For the text-containing cell, return its midpoint in (X, Y) coordinate format. 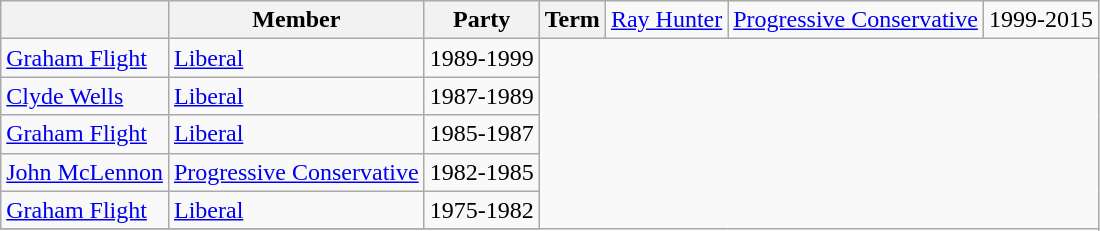
1982-1985 (482, 172)
1999-2015 (1040, 20)
Party (482, 20)
Member (296, 20)
Term (572, 20)
1987-1989 (482, 96)
Clyde Wells (85, 96)
1989-1999 (482, 58)
1985-1987 (482, 134)
John McLennon (85, 172)
Ray Hunter (666, 20)
1975-1982 (482, 210)
